Search for the cell housing the specified text and yield its (X, Y) center coordinate. 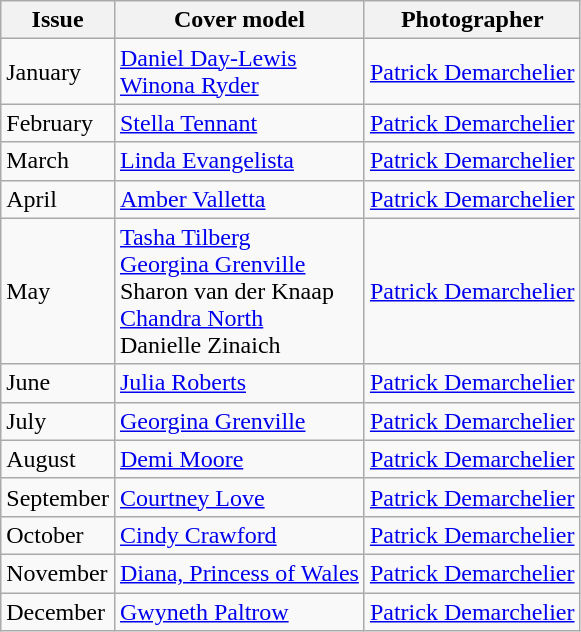
Diana, Princess of Wales (239, 573)
October (58, 535)
Georgina Grenville (239, 421)
January (58, 72)
Julia Roberts (239, 383)
May (58, 291)
Stella Tennant (239, 123)
Demi Moore (239, 459)
Courtney Love (239, 497)
Issue (58, 20)
Linda Evangelista (239, 161)
Amber Valletta (239, 199)
August (58, 459)
Cindy Crawford (239, 535)
Photographer (472, 20)
April (58, 199)
February (58, 123)
November (58, 573)
December (58, 611)
July (58, 421)
Gwyneth Paltrow (239, 611)
Tasha TilbergGeorgina GrenvilleSharon van der KnaapChandra NorthDanielle Zinaich (239, 291)
March (58, 161)
Cover model (239, 20)
September (58, 497)
June (58, 383)
Daniel Day-LewisWinona Ryder (239, 72)
